Detect which cell encompasses the target text, then output its [x, y] center coordinate. 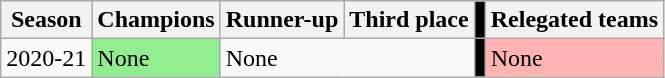
Champions [156, 20]
2020-21 [46, 58]
Runner-up [282, 20]
Relegated teams [574, 20]
Season [46, 20]
Third place [409, 20]
